From the cell containing the given text, extract its center point as [x, y] coordinate. 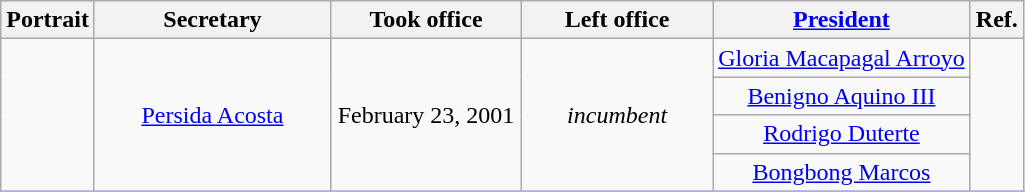
President [842, 20]
Bongbong Marcos [842, 172]
Persida Acosta [212, 115]
Secretary [212, 20]
Left office [618, 20]
Portrait [48, 20]
Gloria Macapagal Arroyo [842, 58]
Took office [426, 20]
Ref. [996, 20]
Rodrigo Duterte [842, 134]
incumbent [618, 115]
February 23, 2001 [426, 115]
Benigno Aquino III [842, 96]
